Determine the [X, Y] coordinate at the center of the cell enclosing the given text.  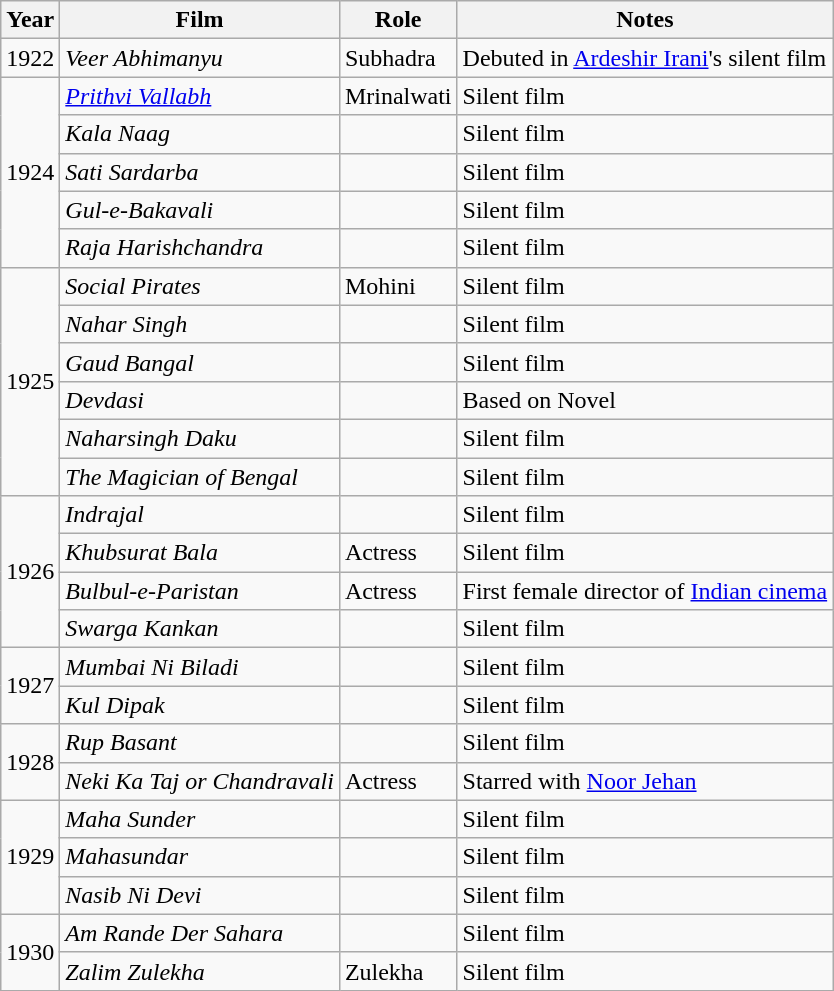
Prithvi Vallabh [200, 96]
Maha Sunder [200, 819]
1929 [30, 857]
Swarga Kankan [200, 629]
Veer Abhimanyu [200, 58]
Nahar Singh [200, 324]
1925 [30, 381]
Raja Harishchandra [200, 248]
Indrajal [200, 515]
Based on Novel [645, 400]
Neki Ka Taj or Chandravali [200, 781]
Zalim Zulekha [200, 971]
Mrinalwati [398, 96]
Subhadra [398, 58]
Naharsingh Daku [200, 438]
Kala Naag [200, 134]
Sati Sardarba [200, 172]
Mumbai Ni Biladi [200, 667]
1930 [30, 952]
Nasib Ni Devi [200, 895]
Gaud Bangal [200, 362]
Kul Dipak [200, 705]
Role [398, 20]
The Magician of Bengal [200, 477]
Year [30, 20]
Film [200, 20]
1922 [30, 58]
Social Pirates [200, 286]
Starred with Noor Jehan [645, 781]
Mahasundar [200, 857]
First female director of Indian cinema [645, 591]
Notes [645, 20]
Gul-e-Bakavali [200, 210]
1924 [30, 172]
Bulbul-e-Paristan [200, 591]
Devdasi [200, 400]
Am Rande Der Sahara [200, 933]
1928 [30, 762]
Khubsurat Bala [200, 553]
Rup Basant [200, 743]
Mohini [398, 286]
Zulekha [398, 971]
1927 [30, 686]
1926 [30, 572]
Debuted in Ardeshir Irani's silent film [645, 58]
